Detect which cell encompasses the target text, then output its (x, y) center coordinate. 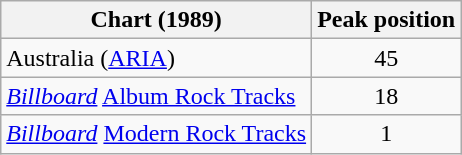
Chart (1989) (156, 20)
18 (386, 96)
Peak position (386, 20)
Australia (ARIA) (156, 58)
Billboard Modern Rock Tracks (156, 134)
Billboard Album Rock Tracks (156, 96)
45 (386, 58)
1 (386, 134)
